Return [x, y] of the center of cell containing provided text 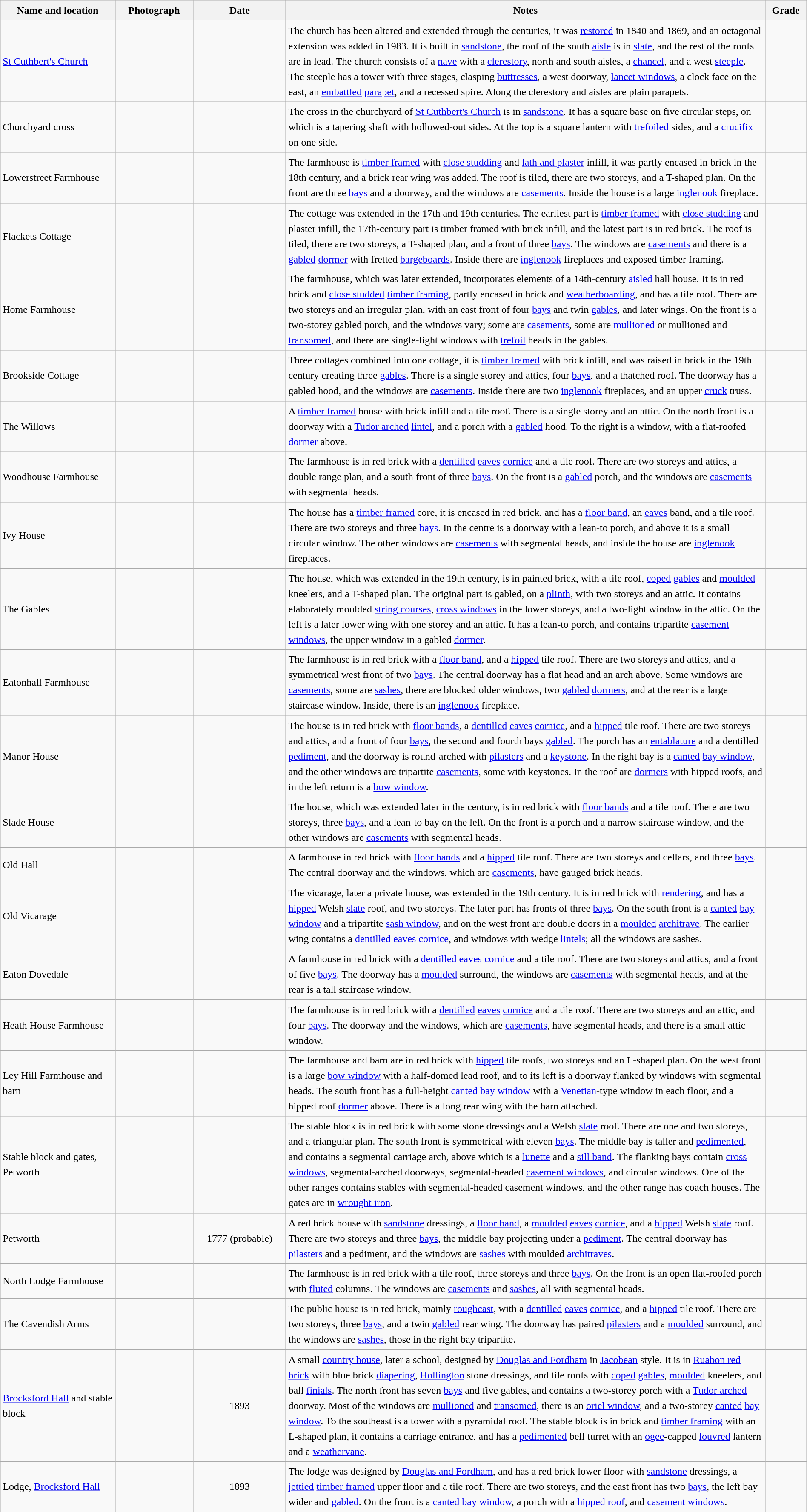
Grade [786, 10]
Old Vicarage [58, 916]
Stable block and gates, Petworth [58, 1164]
1777 (probable) [240, 1238]
Slade House [58, 822]
North Lodge Farmhouse [58, 1281]
Woodhouse Farmhouse [58, 477]
Brookside Cottage [58, 375]
Heath House Farmhouse [58, 1025]
Flackets Cottage [58, 236]
The Willows [58, 426]
Churchyard cross [58, 127]
Ley Hill Farmhouse and barn [58, 1083]
Lodge, Brocksford Hall [58, 1487]
Name and location [58, 10]
The Cavendish Arms [58, 1324]
Notes [525, 10]
Home Farmhouse [58, 310]
Photograph [154, 10]
The Gables [58, 609]
Manor House [58, 757]
Date [240, 10]
Eatonhall Farmhouse [58, 683]
Old Hall [58, 866]
Petworth [58, 1238]
Eaton Dovedale [58, 975]
Ivy House [58, 535]
Lowerstreet Farmhouse [58, 178]
St Cuthbert's Church [58, 61]
Brocksford Hall and stable block [58, 1405]
